For the text-containing cell, return its midpoint in (x, y) coordinate format. 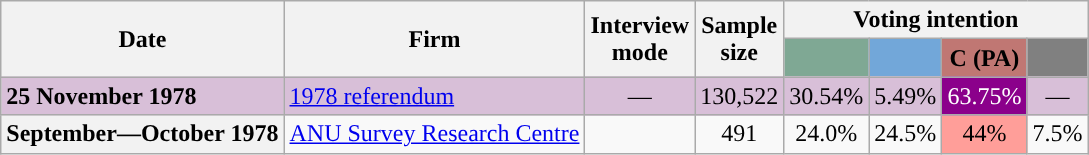
24.5% (906, 134)
491 (740, 134)
63.75% (984, 96)
September—October 1978 (142, 134)
Date (142, 39)
C (PA) (984, 58)
24.0% (826, 134)
Interviewmode (640, 39)
Voting intention (936, 20)
1978 referendum (434, 96)
Samplesize (740, 39)
5.49% (906, 96)
7.5% (1058, 134)
Firm (434, 39)
25 November 1978 (142, 96)
ANU Survey Research Centre (434, 134)
44% (984, 134)
130,522 (740, 96)
30.54% (826, 96)
